Detect which cell encompasses the target text, then output its [X, Y] center coordinate. 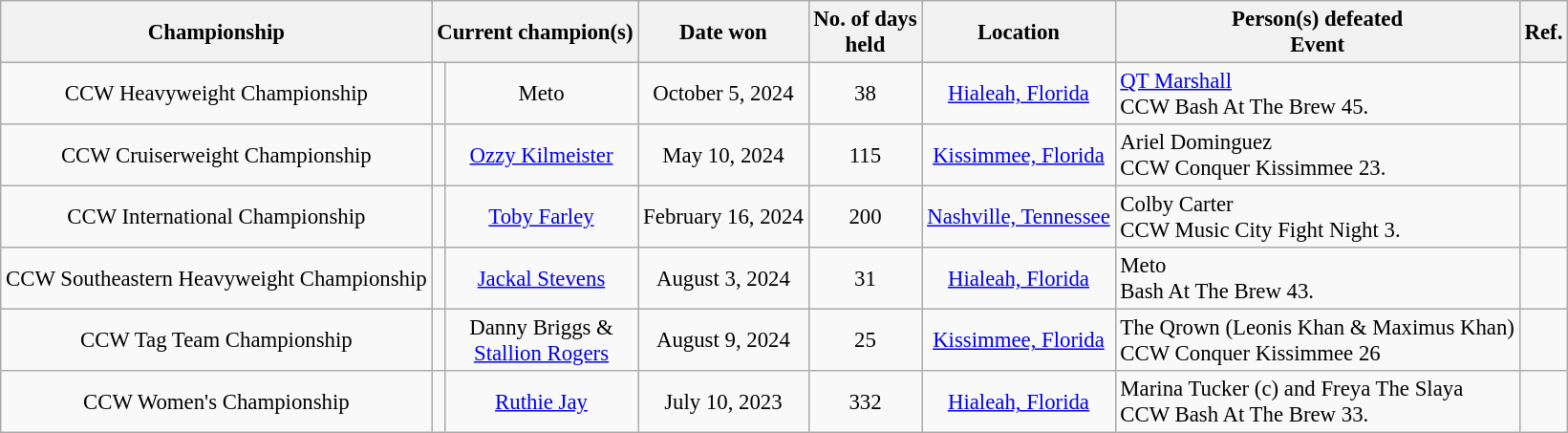
July 10, 2023 [723, 401]
38 [866, 94]
Location [1019, 32]
Ref. [1543, 32]
CCW Southeastern Heavyweight Championship [216, 279]
February 16, 2024 [723, 218]
May 10, 2024 [723, 155]
Danny Briggs &Stallion Rogers [541, 340]
Championship [216, 32]
200 [866, 218]
CCW Women's Championship [216, 401]
The Qrown (Leonis Khan & Maximus Khan)CCW Conquer Kissimmee 26 [1317, 340]
Date won [723, 32]
Marina Tucker (c) and Freya The SlayaCCW Bash At The Brew 33. [1317, 401]
CCW Cruiserweight Championship [216, 155]
August 9, 2024 [723, 340]
Person(s) defeatedEvent [1317, 32]
CCW Tag Team Championship [216, 340]
Nashville, Tennessee [1019, 218]
October 5, 2024 [723, 94]
CCW Heavyweight Championship [216, 94]
Toby Farley [541, 218]
Current champion(s) [535, 32]
MetoBash At The Brew 43. [1317, 279]
August 3, 2024 [723, 279]
CCW International Championship [216, 218]
25 [866, 340]
Colby CarterCCW Music City Fight Night 3. [1317, 218]
115 [866, 155]
Jackal Stevens [541, 279]
Ariel DominguezCCW Conquer Kissimmee 23. [1317, 155]
Meto [541, 94]
No. of daysheld [866, 32]
Ruthie Jay [541, 401]
Ozzy Kilmeister [541, 155]
QT MarshallCCW Bash At The Brew 45. [1317, 94]
332 [866, 401]
31 [866, 279]
